Identify which cell holds the provided text, then report its (x, y) central coordinate. 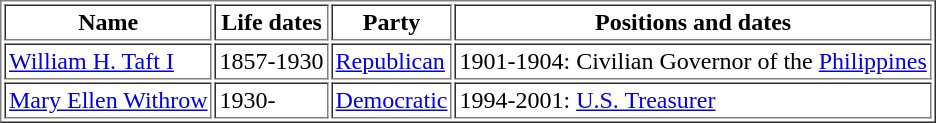
1901-1904: Civilian Governor of the Philippines (693, 62)
Party (392, 22)
Life dates (272, 22)
1994-2001: U.S. Treasurer (693, 100)
Positions and dates (693, 22)
1857-1930 (272, 62)
Democratic (392, 100)
1930- (272, 100)
Republican (392, 62)
Name (108, 22)
William H. Taft I (108, 62)
Mary Ellen Withrow (108, 100)
